From the cell containing the given text, extract its center point as (X, Y) coordinate. 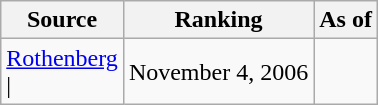
As of (346, 20)
Source (62, 20)
November 4, 2006 (218, 72)
Ranking (218, 20)
Rothenberg| (62, 72)
